Provide the [X, Y] coordinate of the cell's center where the given text is located.  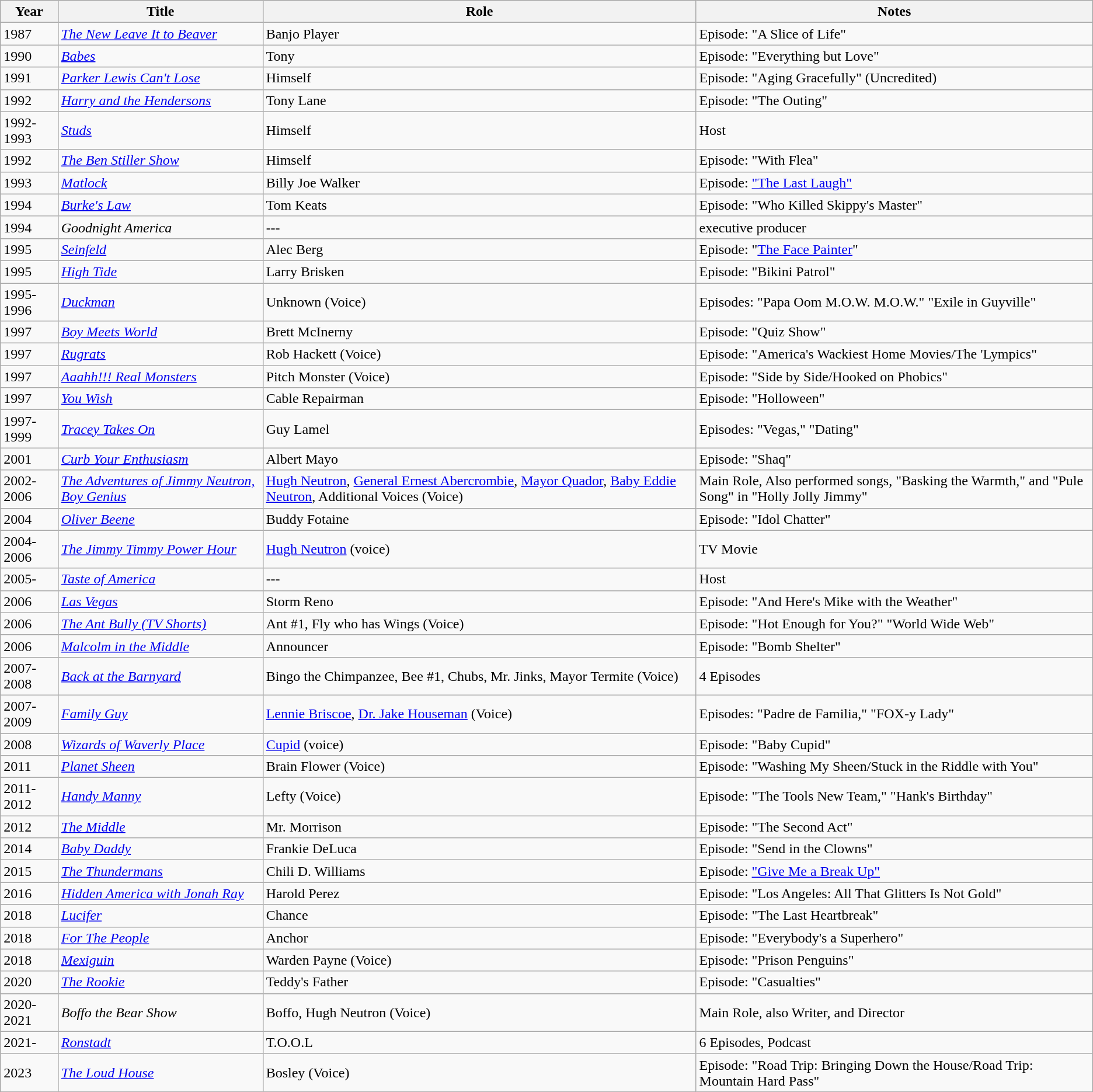
Family Guy [160, 714]
Guy Lamel [479, 429]
Boffo the Bear Show [160, 1013]
2007-2009 [29, 714]
Harry and the Hendersons [160, 100]
Cable Repairman [479, 399]
Episode: "Quiz Show" [894, 332]
Main Role, also Writer, and Director [894, 1013]
The Middle [160, 827]
Episode: "The Tools New Team," "Hank's Birthday" [894, 797]
Boffo, Hugh Neutron (Voice) [479, 1013]
Storm Reno [479, 601]
Episode: "The Second Act" [894, 827]
Episode: "Aging Gracefully" (Uncredited) [894, 78]
1990 [29, 56]
Bingo the Chimpanzee, Bee #1, Chubs, Mr. Jinks, Mayor Termite (Voice) [479, 676]
Seinfeld [160, 249]
Episode: "Bomb Shelter" [894, 646]
1995-1996 [29, 301]
Warden Payne (Voice) [479, 960]
2023 [29, 1072]
Brain Flower (Voice) [479, 767]
Mexiguin [160, 960]
The Thundermans [160, 871]
2002-2006 [29, 489]
The Ant Bully (TV Shorts) [160, 624]
Role [479, 12]
Ant #1, Fly who has Wings (Voice) [479, 624]
4 Episodes [894, 676]
The Ben Stiller Show [160, 161]
Hidden America with Jonah Ray [160, 893]
Alec Berg [479, 249]
Ronstadt [160, 1042]
Buddy Fotaine [479, 519]
Episode: "With Flea" [894, 161]
Episode: "Hot Enough for You?" "World Wide Web" [894, 624]
Frankie DeLuca [479, 849]
Title [160, 12]
Las Vegas [160, 601]
Episodes: "Padre de Familia," "FOX-y Lady" [894, 714]
Notes [894, 12]
2001 [29, 459]
Parker Lewis Can't Lose [160, 78]
Episode: "Everybody's a Superhero" [894, 938]
Episode: "Casualties" [894, 982]
The Adventures of Jimmy Neutron, Boy Genius [160, 489]
2005- [29, 579]
Main Role, Also performed songs, "Basking the Warmth," and "Pule Song" in "Holly Jolly Jimmy" [894, 489]
2020-2021 [29, 1013]
6 Episodes, Podcast [894, 1042]
Chili D. Williams [479, 871]
Baby Daddy [160, 849]
Lucifer [160, 916]
Unknown (Voice) [479, 301]
2008 [29, 745]
2014 [29, 849]
Albert Mayo [479, 459]
2020 [29, 982]
Tony Lane [479, 100]
2007-2008 [29, 676]
Mr. Morrison [479, 827]
Episode: "America's Wackiest Home Movies/The 'Lympics" [894, 354]
Matlock [160, 183]
2011-2012 [29, 797]
Studs [160, 131]
Tony [479, 56]
For The People [160, 938]
1991 [29, 78]
2004-2006 [29, 549]
1993 [29, 183]
2004 [29, 519]
Episode: "Prison Penguins" [894, 960]
Planet Sheen [160, 767]
T.O.O.L [479, 1042]
Lennie Briscoe, Dr. Jake Houseman (Voice) [479, 714]
Hugh Neutron (voice) [479, 549]
2016 [29, 893]
Back at the Barnyard [160, 676]
Curb Your Enthusiasm [160, 459]
Aaahh!!! Real Monsters [160, 377]
Announcer [479, 646]
Episode: "A Slice of Life" [894, 34]
Tom Keats [479, 205]
Episodes: "Papa Oom M.O.W. M.O.W." "Exile in Guyville" [894, 301]
Rob Hackett (Voice) [479, 354]
Goodnight America [160, 227]
1992-1993 [29, 131]
executive producer [894, 227]
Lefty (Voice) [479, 797]
2015 [29, 871]
Episode: "Side by Side/Hooked on Phobics" [894, 377]
Episode: "Who Killed Skippy's Master" [894, 205]
Anchor [479, 938]
Duckman [160, 301]
Episode: "Shaq" [894, 459]
1987 [29, 34]
1997-1999 [29, 429]
Banjo Player [479, 34]
Episode: "Bikini Patrol" [894, 272]
Bosley (Voice) [479, 1072]
Episode: "The Face Painter" [894, 249]
Wizards of Waverly Place [160, 745]
Tracey Takes On [160, 429]
Chance [479, 916]
Episode: "The Last Laugh" [894, 183]
2021- [29, 1042]
Episode: "Idol Chatter" [894, 519]
Malcolm in the Middle [160, 646]
Episode: "Road Trip: Bringing Down the House/Road Trip: Mountain Hard Pass" [894, 1072]
High Tide [160, 272]
The New Leave It to Beaver [160, 34]
Episode: "Everything but Love" [894, 56]
Boy Meets World [160, 332]
The Rookie [160, 982]
The Jimmy Timmy Power Hour [160, 549]
Harold Perez [479, 893]
The Loud House [160, 1072]
Taste of America [160, 579]
Burke's Law [160, 205]
Episode: "Los Angeles: All That Glitters Is Not Gold" [894, 893]
TV Movie [894, 549]
Rugrats [160, 354]
Episode: "And Here's Mike with the Weather" [894, 601]
Episode: "Send in the Clowns" [894, 849]
Pitch Monster (Voice) [479, 377]
You Wish [160, 399]
Babes [160, 56]
Episode: "Baby Cupid" [894, 745]
Billy Joe Walker [479, 183]
2011 [29, 767]
Larry Brisken [479, 272]
Episodes: "Vegas," "Dating" [894, 429]
Episode: "The Last Heartbreak" [894, 916]
Cupid (voice) [479, 745]
Episode: "Holloween" [894, 399]
Brett McInerny [479, 332]
Episode: "Give Me a Break Up" [894, 871]
Handy Manny [160, 797]
Episode: "Washing My Sheen/Stuck in the Riddle with You" [894, 767]
Hugh Neutron, General Ernest Abercrombie, Mayor Quador, Baby Eddie Neutron, Additional Voices (Voice) [479, 489]
2012 [29, 827]
Episode: "The Outing" [894, 100]
Year [29, 12]
Teddy's Father [479, 982]
Oliver Beene [160, 519]
